Provide the [X, Y] coordinate of the cell's center where the given text is located.  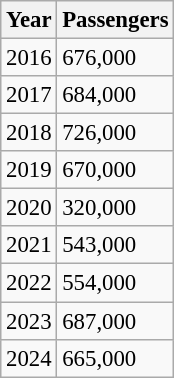
670,000 [116, 170]
2020 [29, 208]
Passengers [116, 20]
2017 [29, 95]
320,000 [116, 208]
2016 [29, 58]
665,000 [116, 358]
726,000 [116, 133]
554,000 [116, 283]
2024 [29, 358]
2019 [29, 170]
Year [29, 20]
2021 [29, 245]
687,000 [116, 321]
2022 [29, 283]
543,000 [116, 245]
2018 [29, 133]
2023 [29, 321]
684,000 [116, 95]
676,000 [116, 58]
